Return (X, Y) of the center of cell containing provided text 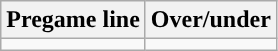
Over/under (210, 20)
Pregame line (74, 20)
